Return [x, y] of the center of cell containing provided text 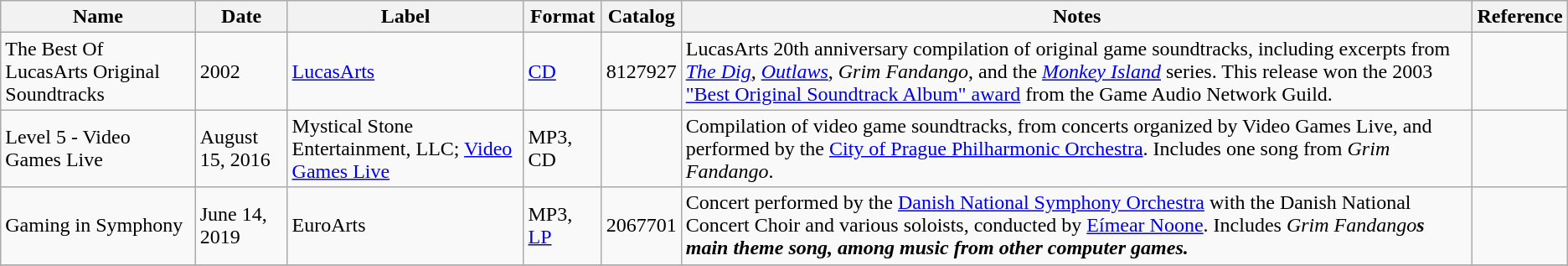
August 15, 2016 [241, 149]
CD [563, 71]
Format [563, 17]
Gaming in Symphony [98, 226]
2067701 [642, 226]
8127927 [642, 71]
MP3, CD [563, 149]
EuroArts [405, 226]
June 14, 2019 [241, 226]
Catalog [642, 17]
MP3, LP [563, 226]
Label [405, 17]
Date [241, 17]
Level 5 - Video Games Live [98, 149]
Name [98, 17]
Mystical Stone Entertainment, LLC; Video Games Live [405, 149]
Notes [1077, 17]
LucasArts [405, 71]
2002 [241, 71]
Reference [1519, 17]
The Best Of LucasArts Original Soundtracks [98, 71]
